Locate the cell with the specified text and output its (x, y) center coordinate. 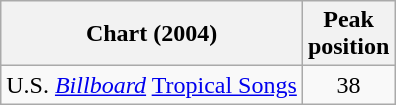
U.S. Billboard Tropical Songs (152, 85)
38 (348, 85)
Chart (2004) (152, 34)
Peakposition (348, 34)
